Return the [x, y] coordinate for the center point of the cell that contains the specified text.  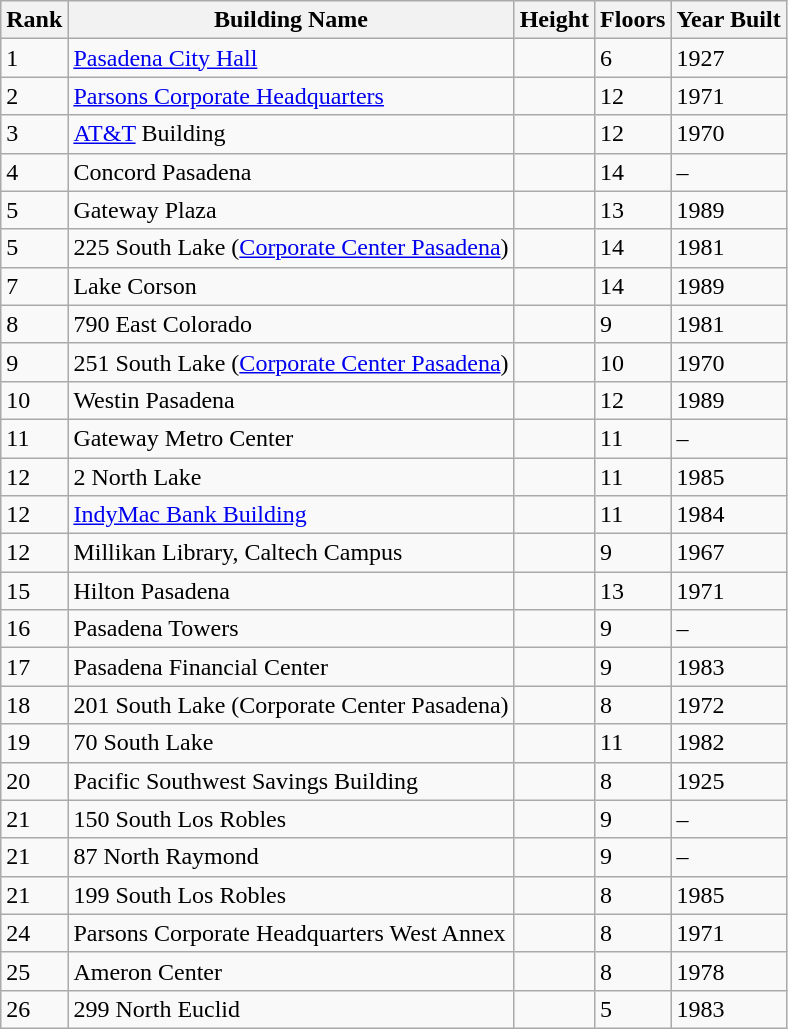
70 South Lake [291, 743]
6 [633, 58]
Pacific Southwest Savings Building [291, 781]
24 [34, 933]
AT&T Building [291, 134]
Parsons Corporate Headquarters [291, 96]
Year Built [728, 20]
4 [34, 172]
Gateway Metro Center [291, 438]
299 North Euclid [291, 1009]
1982 [728, 743]
1984 [728, 515]
IndyMac Bank Building [291, 515]
1972 [728, 705]
Parsons Corporate Headquarters West Annex [291, 933]
16 [34, 629]
7 [34, 286]
790 East Colorado [291, 324]
19 [34, 743]
18 [34, 705]
Lake Corson [291, 286]
Hilton Pasadena [291, 591]
87 North Raymond [291, 857]
26 [34, 1009]
Rank [34, 20]
1927 [728, 58]
225 South Lake (Corporate Center Pasadena) [291, 248]
199 South Los Robles [291, 895]
Ameron Center [291, 971]
Gateway Plaza [291, 210]
Pasadena Financial Center [291, 667]
20 [34, 781]
1 [34, 58]
251 South Lake (Corporate Center Pasadena) [291, 362]
1925 [728, 781]
Height [554, 20]
Pasadena Towers [291, 629]
15 [34, 591]
Westin Pasadena [291, 400]
Pasadena City Hall [291, 58]
Concord Pasadena [291, 172]
1978 [728, 971]
17 [34, 667]
3 [34, 134]
Floors [633, 20]
Millikan Library, Caltech Campus [291, 553]
2 North Lake [291, 477]
2 [34, 96]
25 [34, 971]
201 South Lake (Corporate Center Pasadena) [291, 705]
Building Name [291, 20]
150 South Los Robles [291, 819]
1967 [728, 553]
